Pinpoint the cell where the given text exists, returning its [X, Y] midpoint coordinate. 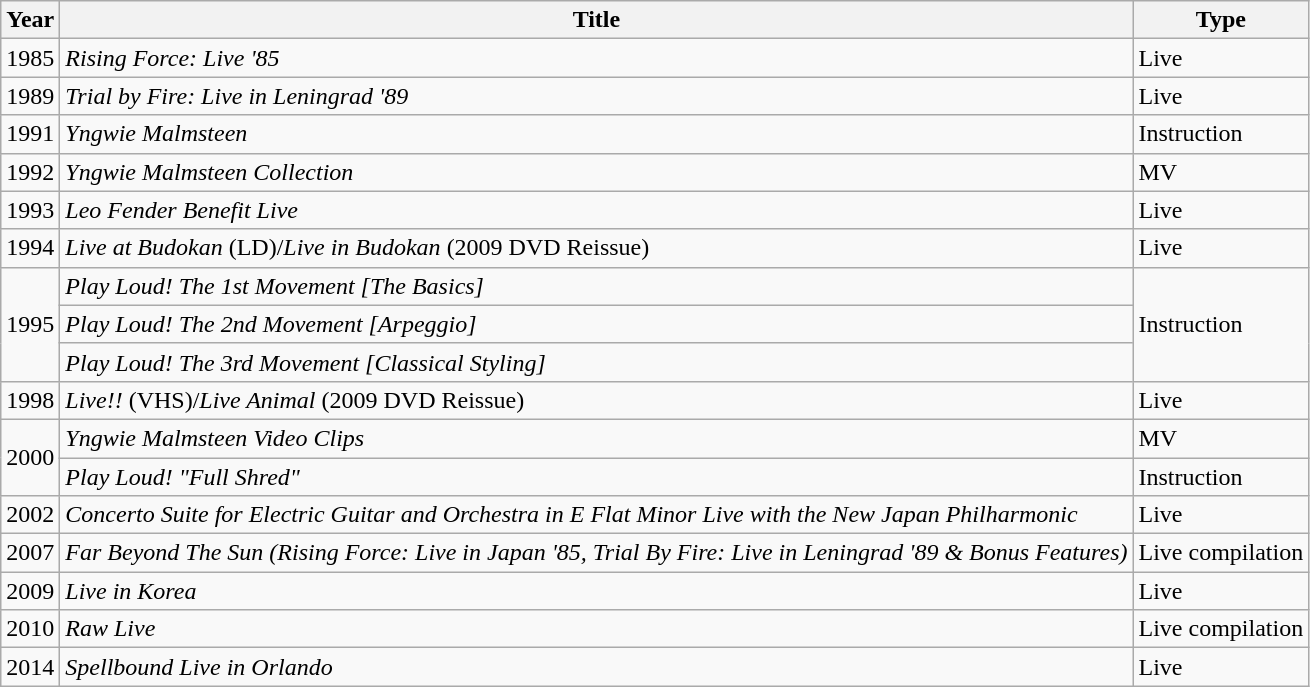
Yngwie Malmsteen [596, 134]
Raw Live [596, 629]
Live at Budokan (LD)/Live in Budokan (2009 DVD Reissue) [596, 248]
Leo Fender Benefit Live [596, 210]
2000 [30, 457]
1992 [30, 172]
1991 [30, 134]
Play Loud! "Full Shred" [596, 477]
Far Beyond The Sun (Rising Force: Live in Japan '85, Trial By Fire: Live in Leningrad '89 & Bonus Features) [596, 553]
2007 [30, 553]
1995 [30, 324]
Type [1221, 20]
Year [30, 20]
Play Loud! The 2nd Movement [Arpeggio] [596, 324]
2014 [30, 667]
Yngwie Malmsteen Collection [596, 172]
Play Loud! The 3rd Movement [Classical Styling] [596, 362]
1985 [30, 58]
2002 [30, 515]
Live in Korea [596, 591]
Title [596, 20]
1993 [30, 210]
2010 [30, 629]
Concerto Suite for Electric Guitar and Orchestra in E Flat Minor Live with the New Japan Philharmonic [596, 515]
Yngwie Malmsteen Video Clips [596, 438]
2009 [30, 591]
Rising Force: Live '85 [596, 58]
1998 [30, 400]
Play Loud! The 1st Movement [The Basics] [596, 286]
1989 [30, 96]
Spellbound Live in Orlando [596, 667]
Live!! (VHS)/Live Animal (2009 DVD Reissue) [596, 400]
Trial by Fire: Live in Leningrad '89 [596, 96]
1994 [30, 248]
